Scan for the cell matching the given text and deliver its [X, Y] coordinate at center. 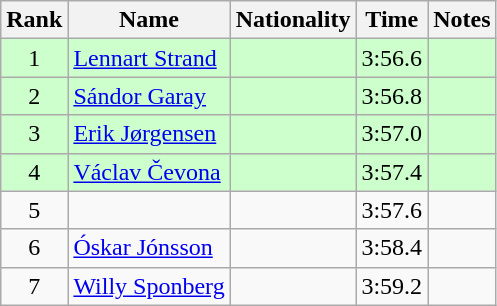
Nationality [293, 20]
1 [34, 58]
5 [34, 210]
3:57.0 [392, 134]
Name [149, 20]
7 [34, 286]
Rank [34, 20]
3:59.2 [392, 286]
6 [34, 248]
3:57.4 [392, 172]
Willy Sponberg [149, 286]
Sándor Garay [149, 96]
Notes [462, 20]
3:56.6 [392, 58]
Time [392, 20]
3:56.8 [392, 96]
4 [34, 172]
2 [34, 96]
3 [34, 134]
3:58.4 [392, 248]
Lennart Strand [149, 58]
3:57.6 [392, 210]
Óskar Jónsson [149, 248]
Erik Jørgensen [149, 134]
Václav Čevona [149, 172]
